Pinpoint the cell where the given text exists, returning its [x, y] midpoint coordinate. 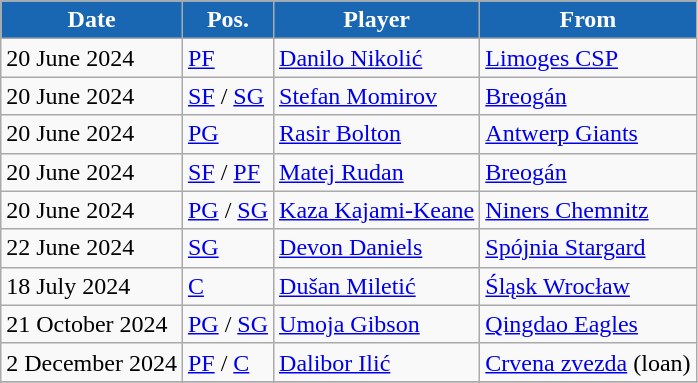
Śląsk Wrocław [588, 286]
PF / C [228, 362]
PF [228, 58]
C [228, 286]
Danilo Nikolić [377, 58]
PG [228, 134]
Player [377, 20]
21 October 2024 [92, 324]
Dalibor Ilić [377, 362]
SF / PF [228, 172]
2 December 2024 [92, 362]
Pos. [228, 20]
Niners Chemnitz [588, 210]
Antwerp Giants [588, 134]
Dušan Miletić [377, 286]
Umoja Gibson [377, 324]
22 June 2024 [92, 248]
From [588, 20]
Kaza Kajami-Keane [377, 210]
Crvena zvezda (loan) [588, 362]
Spójnia Stargard [588, 248]
SF / SG [228, 96]
SG [228, 248]
Matej Rudan [377, 172]
Stefan Momirov [377, 96]
Date [92, 20]
Devon Daniels [377, 248]
Qingdao Eagles [588, 324]
Limoges CSP [588, 58]
Rasir Bolton [377, 134]
18 July 2024 [92, 286]
